Identify which cell holds the provided text, then report its [X, Y] central coordinate. 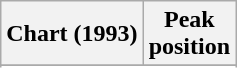
Chart (1993) [72, 34]
Peakposition [189, 34]
